For the text-containing cell, return its midpoint in [X, Y] coordinate format. 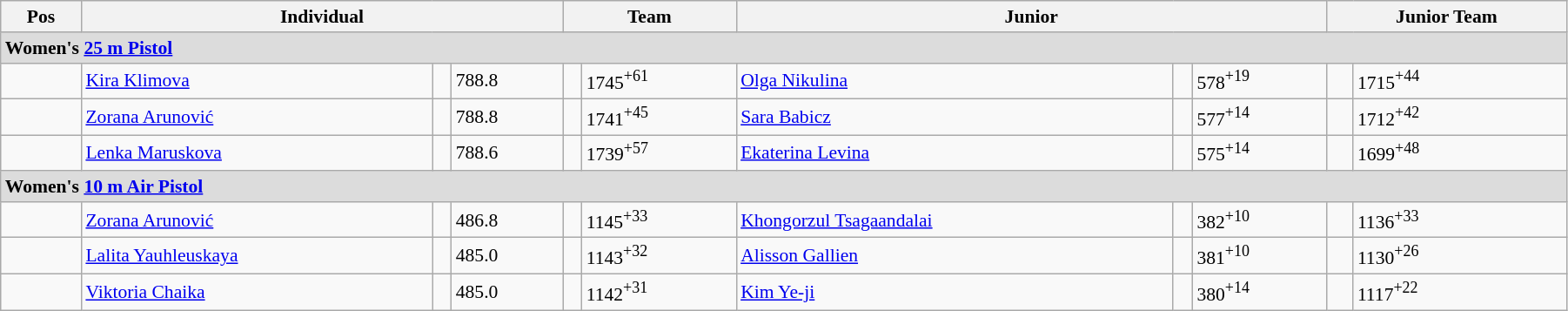
788.6 [507, 153]
1715+44 [1460, 80]
1117+22 [1460, 293]
575+14 [1259, 153]
Olga Nikulina [955, 80]
Pos [42, 17]
Alisson Gallien [955, 256]
381+10 [1259, 256]
Individual [322, 17]
380+14 [1259, 293]
1741+45 [660, 117]
Ekaterina Levina [955, 153]
1136+33 [1460, 220]
Khongorzul Tsagaandalai [955, 220]
Junior Team [1446, 17]
1145+33 [660, 220]
Sara Babicz [955, 117]
Kim Ye-ji [955, 293]
Women's 10 m Air Pistol [784, 186]
1739+57 [660, 153]
1699+48 [1460, 153]
Women's 25 m Pistol [784, 48]
Lalita Yauhleuskaya [256, 256]
1130+26 [1460, 256]
382+10 [1259, 220]
Viktoria Chaika [256, 293]
Team [649, 17]
1143+32 [660, 256]
1142+31 [660, 293]
486.8 [507, 220]
Lenka Maruskova [256, 153]
577+14 [1259, 117]
Junior [1031, 17]
578+19 [1259, 80]
Kira Klimova [256, 80]
1745+61 [660, 80]
1712+42 [1460, 117]
